Capture the cell that displays the provided text and extract its [X, Y] central coordinate. 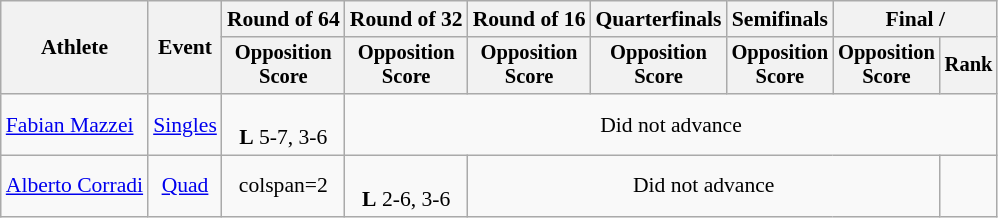
L 2-6, 3-6 [406, 186]
Round of 32 [406, 19]
Final / [915, 19]
Event [185, 48]
colspan=2 [284, 186]
L 5-7, 3-6 [284, 124]
Athlete [74, 48]
Singles [185, 124]
Fabian Mazzei [74, 124]
Round of 64 [284, 19]
Rank [969, 66]
Semifinals [780, 19]
Alberto Corradi [74, 186]
Quad [185, 186]
Quarterfinals [659, 19]
Round of 16 [530, 19]
